Return the (X, Y) coordinate for the center point of the cell that contains the specified text.  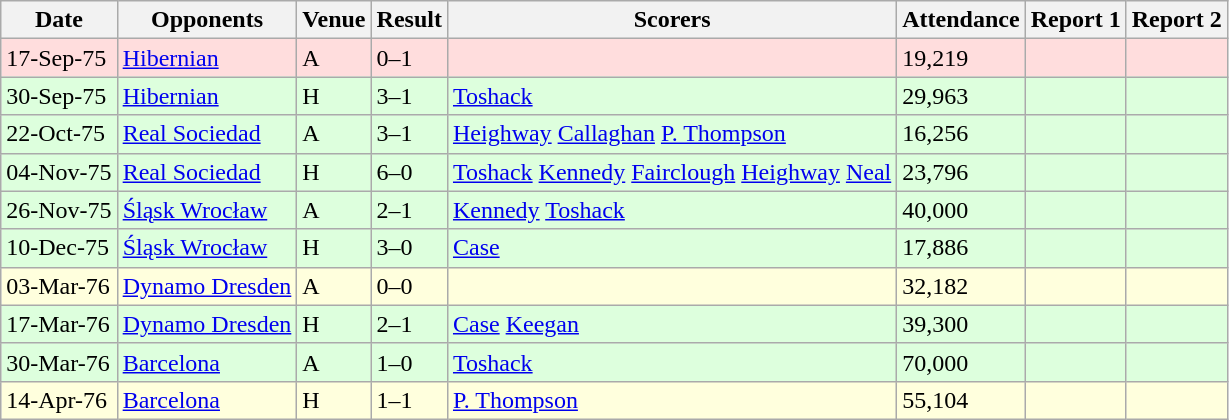
32,182 (961, 286)
Heighway Callaghan P. Thompson (672, 134)
30-Sep-75 (59, 96)
1–0 (409, 362)
0–1 (409, 58)
Case Keegan (672, 324)
23,796 (961, 172)
Attendance (961, 20)
Scorers (672, 20)
Toshack Kennedy Fairclough Heighway Neal (672, 172)
Report 1 (1076, 20)
14-Apr-76 (59, 400)
17-Mar-76 (59, 324)
26-Nov-75 (59, 210)
29,963 (961, 96)
16,256 (961, 134)
Date (59, 20)
22-Oct-75 (59, 134)
Case (672, 248)
6–0 (409, 172)
3–0 (409, 248)
Result (409, 20)
30-Mar-76 (59, 362)
19,219 (961, 58)
Report 2 (1176, 20)
70,000 (961, 362)
03-Mar-76 (59, 286)
Venue (334, 20)
10-Dec-75 (59, 248)
Kennedy Toshack (672, 210)
17-Sep-75 (59, 58)
04-Nov-75 (59, 172)
Opponents (207, 20)
39,300 (961, 324)
P. Thompson (672, 400)
55,104 (961, 400)
0–0 (409, 286)
40,000 (961, 210)
17,886 (961, 248)
1–1 (409, 400)
